Return [X, Y] of the center of cell containing provided text 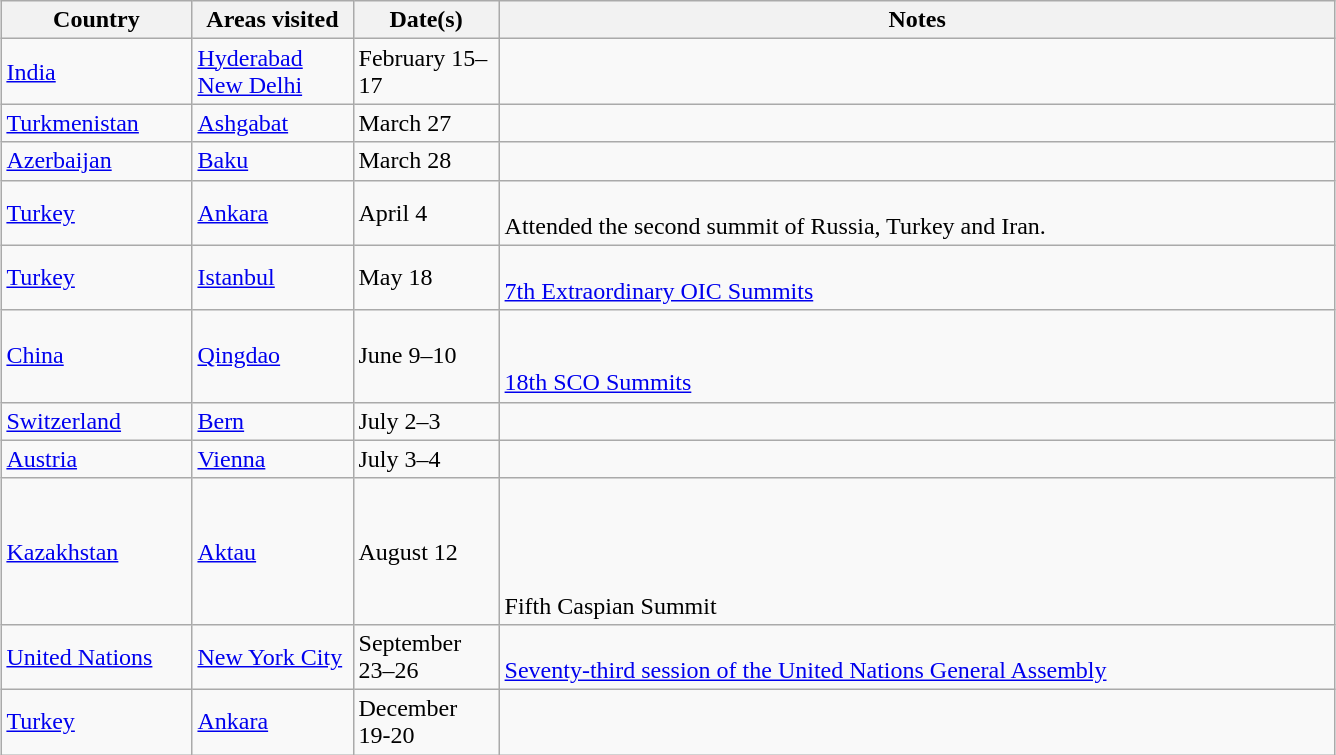
Bern [272, 421]
Ashgabat [272, 123]
7th Extraordinary OIC Summits [917, 278]
Austria [96, 459]
March 28 [426, 161]
June 9–10 [426, 356]
July 3–4 [426, 459]
Kazakhstan [96, 551]
March 27 [426, 123]
July 2–3 [426, 421]
September 23–26 [426, 656]
Seventy-third session of the United Nations General Assembly [917, 656]
United Nations [96, 656]
February 15–17 [426, 72]
Notes [917, 20]
Country [96, 20]
Turkmenistan [96, 123]
Qingdao [272, 356]
Azerbaijan [96, 161]
Fifth Caspian Summit [917, 551]
Switzerland [96, 421]
Aktau [272, 551]
April 4 [426, 212]
Baku [272, 161]
Attended the second summit of Russia, Turkey and Iran. [917, 212]
China [96, 356]
Vienna [272, 459]
Areas visited [272, 20]
HyderabadNew Delhi [272, 72]
Istanbul [272, 278]
New York City [272, 656]
August 12 [426, 551]
India [96, 72]
May 18 [426, 278]
Date(s) [426, 20]
December 19-20 [426, 722]
18th SCO Summits [917, 356]
